From the cell containing the given text, extract its center point as [x, y] coordinate. 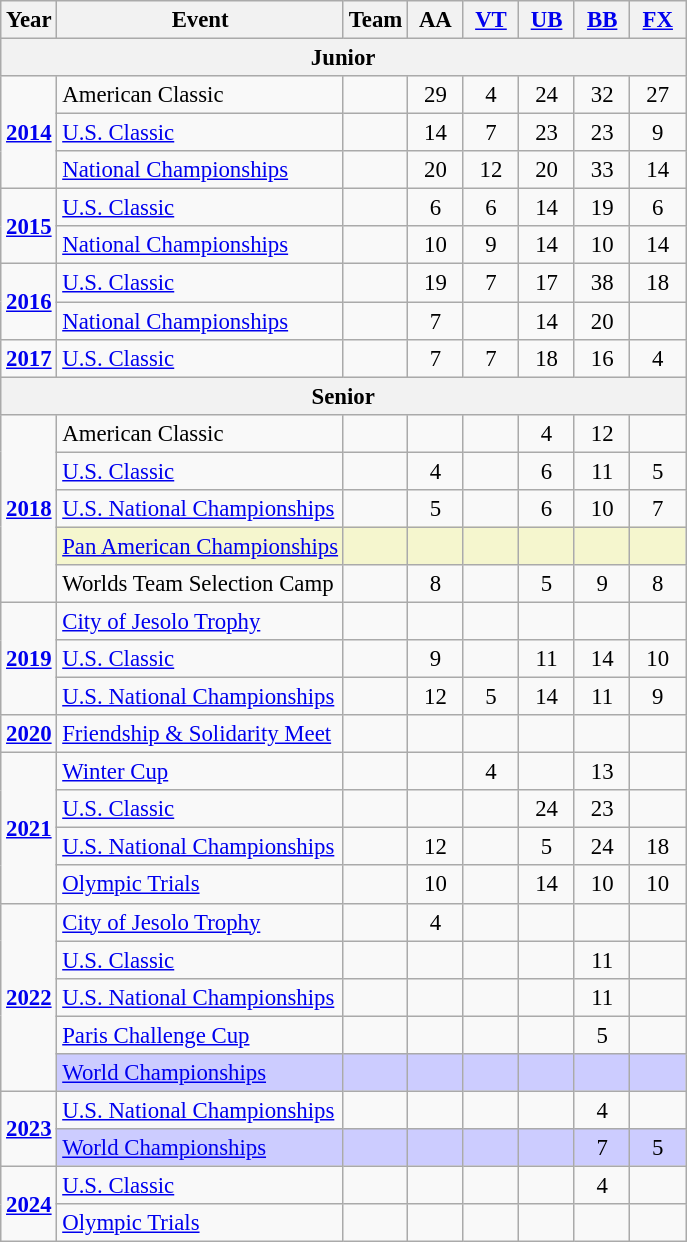
Year [29, 20]
Friendship & Solidarity Meet [200, 734]
Pan American Championships [200, 546]
2016 [29, 302]
27 [658, 95]
2019 [29, 658]
2014 [29, 132]
Team [375, 20]
Junior [344, 58]
2020 [29, 734]
29 [436, 95]
UB [547, 20]
33 [602, 170]
2018 [29, 508]
2021 [29, 828]
2017 [29, 358]
Worlds Team Selection Camp [200, 584]
16 [602, 358]
2022 [29, 997]
Paris Challenge Cup [200, 1035]
Winter Cup [200, 772]
38 [602, 283]
2024 [29, 1204]
AA [436, 20]
VT [491, 20]
Senior [344, 396]
FX [658, 20]
2015 [29, 226]
2023 [29, 1128]
32 [602, 95]
13 [602, 772]
BB [602, 20]
Event [200, 20]
17 [547, 283]
